Locate the cell with the specified text and output its (x, y) center coordinate. 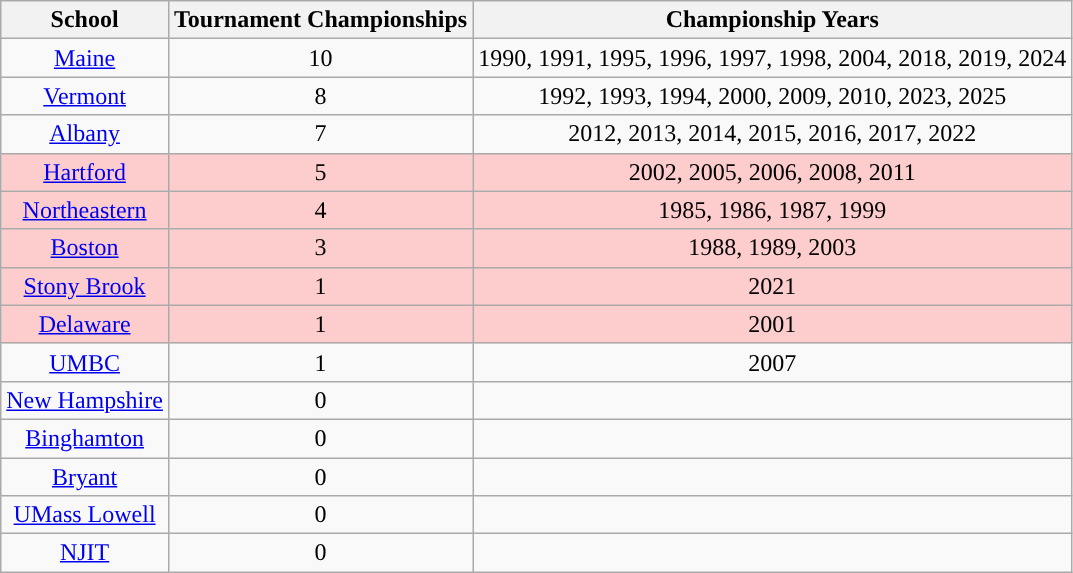
School (85, 20)
4 (320, 210)
Tournament Championships (320, 20)
Championship Years (772, 20)
2007 (772, 362)
2001 (772, 324)
1990, 1991, 1995, 1996, 1997, 1998, 2004, 2018, 2019, 2024 (772, 58)
5 (320, 172)
NJIT (85, 553)
Delaware (85, 324)
UMBC (85, 362)
Maine (85, 58)
3 (320, 248)
Stony Brook (85, 286)
2012, 2013, 2014, 2015, 2016, 2017, 2022 (772, 134)
2002, 2005, 2006, 2008, 2011 (772, 172)
Boston (85, 248)
Hartford (85, 172)
Vermont (85, 96)
1988, 1989, 2003 (772, 248)
Binghamton (85, 438)
Albany (85, 134)
7 (320, 134)
UMass Lowell (85, 515)
1985, 1986, 1987, 1999 (772, 210)
10 (320, 58)
1992, 1993, 1994, 2000, 2009, 2010, 2023, 2025 (772, 96)
Northeastern (85, 210)
New Hampshire (85, 400)
2021 (772, 286)
8 (320, 96)
Bryant (85, 477)
